Search for the cell housing the specified text and yield its [x, y] center coordinate. 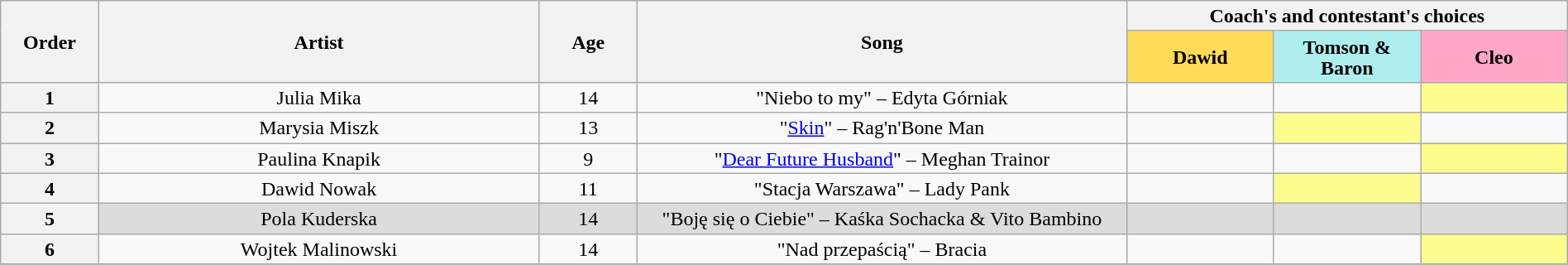
Wojtek Malinowski [319, 248]
Song [882, 41]
"Nad przepaścią" – Bracia [882, 248]
"Skin" – Rag'n'Bone Man [882, 128]
5 [50, 219]
11 [588, 189]
"Niebo to my" – Edyta Górniak [882, 98]
2 [50, 128]
6 [50, 248]
Dawid [1200, 56]
3 [50, 157]
"Dear Future Husband" – Meghan Trainor [882, 157]
Artist [319, 41]
Cleo [1494, 56]
4 [50, 189]
9 [588, 157]
"Stacja Warszawa" – Lady Pank [882, 189]
Tomson & Baron [1347, 56]
Pola Kuderska [319, 219]
Marysia Miszk [319, 128]
Julia Mika [319, 98]
Coach's and contestant's choices [1346, 17]
Dawid Nowak [319, 189]
Paulina Knapik [319, 157]
Order [50, 41]
Age [588, 41]
1 [50, 98]
13 [588, 128]
"Boję się o Ciebie" – Kaśka Sochacka & Vito Bambino [882, 219]
